Search for the cell housing the specified text and yield its (X, Y) center coordinate. 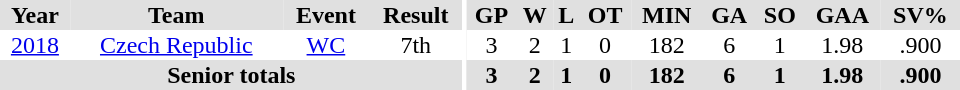
2018 (35, 45)
Senior totals (232, 75)
W (534, 15)
Czech Republic (176, 45)
Result (416, 15)
Event (326, 15)
SV% (920, 15)
L (566, 15)
WC (326, 45)
Year (35, 15)
GA (730, 15)
7th (416, 45)
GP (492, 15)
OT (605, 15)
GAA (842, 15)
SO (780, 15)
MIN (667, 15)
Team (176, 15)
